From the cell containing the given text, extract its center point as [X, Y] coordinate. 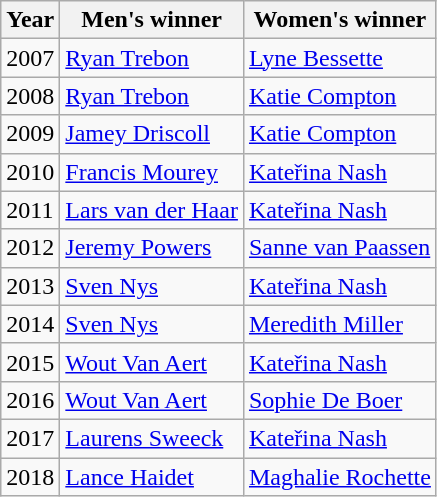
Francis Mourey [152, 172]
Meredith Miller [340, 324]
2017 [30, 438]
2008 [30, 96]
2015 [30, 362]
Women's winner [340, 20]
Men's winner [152, 20]
2014 [30, 324]
Jamey Driscoll [152, 134]
2016 [30, 400]
2010 [30, 172]
Lars van der Haar [152, 210]
Sanne van Paassen [340, 248]
2011 [30, 210]
Maghalie Rochette [340, 477]
Year [30, 20]
2007 [30, 58]
Laurens Sweeck [152, 438]
2013 [30, 286]
2012 [30, 248]
Lyne Bessette [340, 58]
Lance Haidet [152, 477]
Jeremy Powers [152, 248]
Sophie De Boer [340, 400]
2009 [30, 134]
2018 [30, 477]
